Determine the (X, Y) coordinate at the center of the cell enclosing the given text.  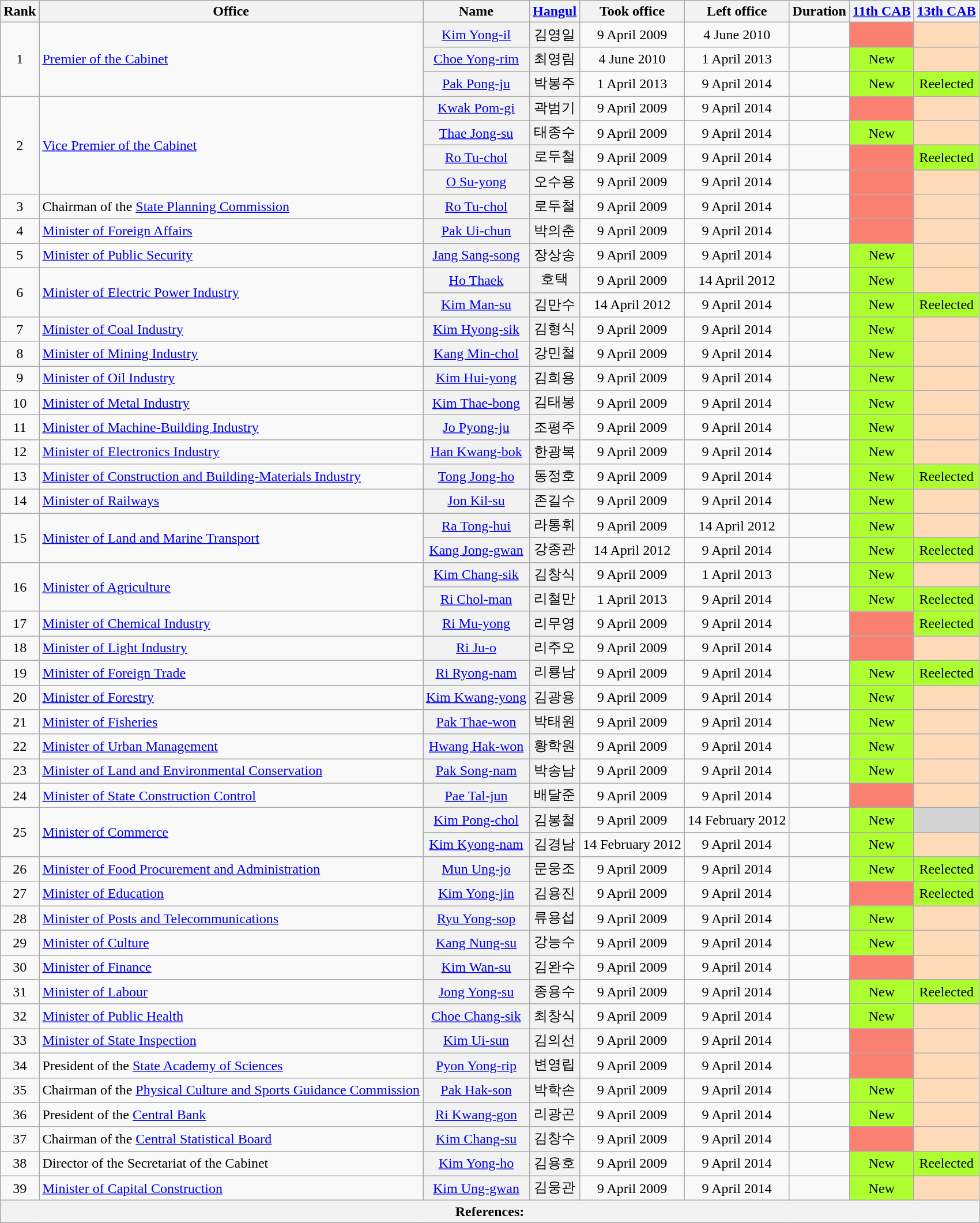
존길수 (555, 502)
박송남 (555, 772)
Minister of Forestry (231, 698)
Ri Ryong-nam (476, 672)
황학원 (555, 746)
박봉주 (555, 84)
김태봉 (555, 402)
Ra Tong-hui (476, 526)
Minister of State Inspection (231, 1041)
Duration (819, 12)
Jong Yong-su (476, 992)
Pak Song-nam (476, 772)
3 (20, 206)
리무영 (555, 624)
리주오 (555, 648)
김형식 (555, 330)
Minister of Foreign Affairs (231, 231)
Minister of Education (231, 894)
Tong Jong-ho (476, 476)
문웅조 (555, 870)
Kim Yong-ho (476, 1164)
7 (20, 330)
Pak Ui-chun (476, 231)
김희용 (555, 378)
14 (20, 502)
O Su-yong (476, 182)
박태원 (555, 722)
Minister of Commerce (231, 833)
Minister of Metal Industry (231, 402)
종용수 (555, 992)
24 (20, 796)
Minister of Machine-Building Industry (231, 428)
Kim Chang-su (476, 1139)
Hangul (555, 12)
Kang Min-chol (476, 354)
30 (20, 968)
Minister of Chemical Industry (231, 624)
Ho Thaek (476, 280)
19 (20, 672)
Minister of Mining Industry (231, 354)
김용호 (555, 1164)
Minister of Railways (231, 502)
김웅관 (555, 1188)
2 (20, 145)
Kim Thae-bong (476, 402)
Kim Man-su (476, 304)
Kim Kyong-nam (476, 844)
Minister of State Construction Control (231, 796)
Pae Tal-jun (476, 796)
Minister of Fisheries (231, 722)
13th CAB (947, 12)
Kim Yong-il (476, 35)
18 (20, 648)
Pak Thae-won (476, 722)
태종수 (555, 133)
장상송 (555, 256)
김의선 (555, 1041)
Ri Ju-o (476, 648)
Minister of Urban Management (231, 746)
Kim Chang-sik (476, 574)
Minister of Public Security (231, 256)
15 (20, 537)
호택 (555, 280)
박의춘 (555, 231)
Kim Hyong-sik (476, 330)
Pak Hak-son (476, 1090)
38 (20, 1164)
Minister of Oil Industry (231, 378)
37 (20, 1139)
곽범기 (555, 108)
김봉철 (555, 820)
Minister of Electric Power Industry (231, 292)
김창수 (555, 1139)
Ryu Yong-sop (476, 918)
Choe Yong-rim (476, 59)
13 (20, 476)
Choe Chang-sik (476, 1016)
Minister of Posts and Telecommunications (231, 918)
Kim Ung-gwan (476, 1188)
강능수 (555, 943)
오수용 (555, 182)
류용섭 (555, 918)
23 (20, 772)
Minister of Construction and Building-Materials Industry (231, 476)
28 (20, 918)
Minister of Culture (231, 943)
6 (20, 292)
Kim Pong-chol (476, 820)
5 (20, 256)
26 (20, 870)
리철만 (555, 600)
김경남 (555, 844)
Minister of Food Procurement and Administration (231, 870)
Took office (632, 12)
Minister of Land and Environmental Conservation (231, 772)
11th CAB (881, 12)
16 (20, 587)
Minister of Public Health (231, 1016)
동정호 (555, 476)
Ri Kwang-gon (476, 1115)
Left office (737, 12)
Kim Yong-jin (476, 894)
20 (20, 698)
Office (231, 12)
Kim Wan-su (476, 968)
Minister of Light Industry (231, 648)
Kim Kwang-yong (476, 698)
Kim Ui-sun (476, 1041)
Pak Pong-ju (476, 84)
Kang Nung-su (476, 943)
17 (20, 624)
Pyon Yong-rip (476, 1066)
변영립 (555, 1066)
Hwang Hak-won (476, 746)
Jon Kil-su (476, 502)
Jo Pyong-ju (476, 428)
Kang Jong-gwan (476, 550)
김만수 (555, 304)
Premier of the Cabinet (231, 59)
22 (20, 746)
김창식 (555, 574)
강종관 (555, 550)
Vice Premier of the Cabinet (231, 145)
21 (20, 722)
35 (20, 1090)
Name (476, 12)
리광곤 (555, 1115)
Minister of Coal Industry (231, 330)
한광복 (555, 452)
34 (20, 1066)
김영일 (555, 35)
박학손 (555, 1090)
Minister of Finance (231, 968)
Chairman of the State Planning Commission (231, 206)
Chairman of the Physical Culture and Sports Guidance Commission (231, 1090)
10 (20, 402)
최창식 (555, 1016)
Minister of Land and Marine Transport (231, 537)
라통휘 (555, 526)
25 (20, 833)
Minister of Capital Construction (231, 1188)
최영림 (555, 59)
36 (20, 1115)
Ri Chol-man (476, 600)
29 (20, 943)
1 (20, 59)
Chairman of the Central Statistical Board (231, 1139)
References: (490, 1211)
조평주 (555, 428)
11 (20, 428)
Rank (20, 12)
리룡남 (555, 672)
Ri Mu-yong (476, 624)
Minister of Labour (231, 992)
Thae Jong-su (476, 133)
31 (20, 992)
배달준 (555, 796)
Kwak Pom-gi (476, 108)
Director of the Secretariat of the Cabinet (231, 1164)
32 (20, 1016)
Jang Sang-song (476, 256)
27 (20, 894)
8 (20, 354)
4 (20, 231)
Minister of Electronics Industry (231, 452)
Han Kwang-bok (476, 452)
Kim Hui-yong (476, 378)
President of the Central Bank (231, 1115)
12 (20, 452)
39 (20, 1188)
33 (20, 1041)
Mun Ung-jo (476, 870)
김광용 (555, 698)
President of the State Academy of Sciences (231, 1066)
김용진 (555, 894)
Minister of Agriculture (231, 587)
9 (20, 378)
Minister of Foreign Trade (231, 672)
강민철 (555, 354)
김완수 (555, 968)
